Provide the [x, y] coordinate of the cell's center where the given text is located.  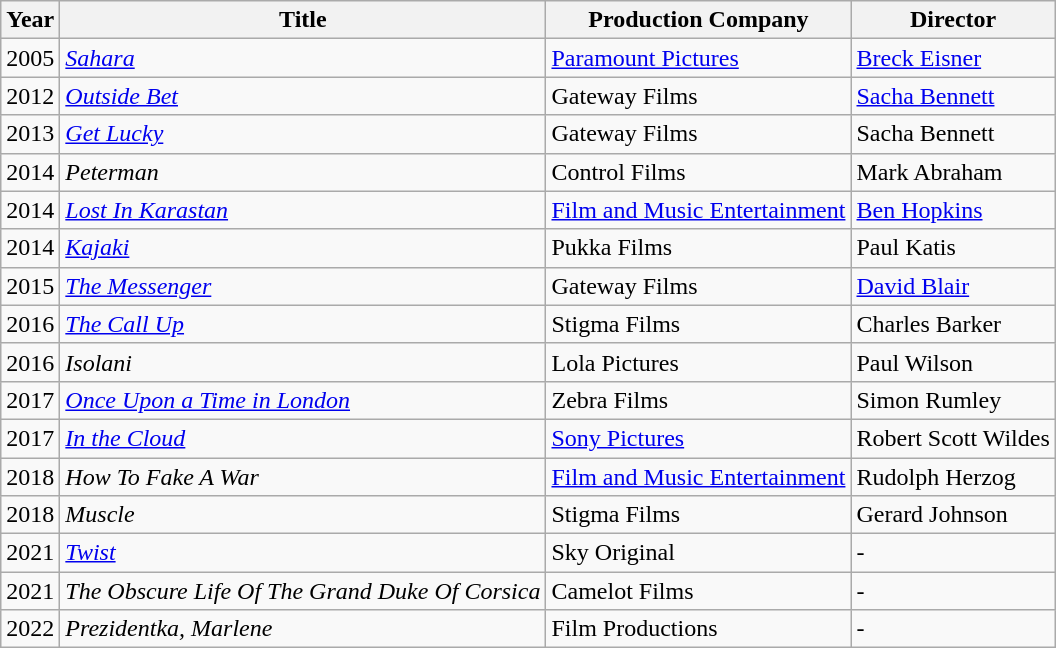
2015 [30, 286]
Muscle [303, 515]
Zebra Films [698, 400]
How To Fake A War [303, 477]
Simon Rumley [953, 400]
2012 [30, 96]
Once Upon a Time in London [303, 400]
Robert Scott Wildes [953, 438]
Outside Bet [303, 96]
Pukka Films [698, 248]
2013 [30, 134]
In the Cloud [303, 438]
Kajaki [303, 248]
Sahara [303, 58]
Film Productions [698, 629]
2022 [30, 629]
Prezidentka, Marlene [303, 629]
Sky Original [698, 553]
Paramount Pictures [698, 58]
Mark Abraham [953, 172]
Title [303, 20]
2005 [30, 58]
Gerard Johnson [953, 515]
David Blair [953, 286]
Camelot Films [698, 591]
Breck Eisner [953, 58]
Paul Katis [953, 248]
Production Company [698, 20]
Year [30, 20]
Lola Pictures [698, 362]
Peterman [303, 172]
Rudolph Herzog [953, 477]
Isolani [303, 362]
Charles Barker [953, 324]
Lost In Karastan [303, 210]
Sony Pictures [698, 438]
Ben Hopkins [953, 210]
Control Films [698, 172]
Get Lucky [303, 134]
The Messenger [303, 286]
The Obscure Life Of The Grand Duke Of Corsica [303, 591]
Director [953, 20]
Paul Wilson [953, 362]
The Call Up [303, 324]
Twist [303, 553]
